Detect which cell encompasses the target text, then output its (X, Y) center coordinate. 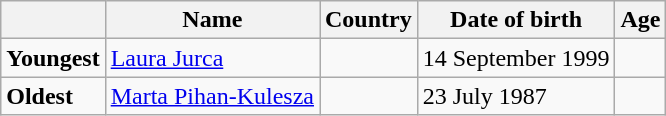
Age (640, 20)
Date of birth (516, 20)
Laura Jurca (212, 58)
Youngest (53, 58)
Country (369, 20)
14 September 1999 (516, 58)
Name (212, 20)
23 July 1987 (516, 96)
Marta Pihan-Kulesza (212, 96)
Oldest (53, 96)
